Identify which cell holds the provided text, then report its (X, Y) central coordinate. 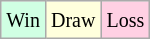
Win (24, 20)
Loss (126, 20)
Draw (72, 20)
